Return (x, y) of the center of cell containing provided text 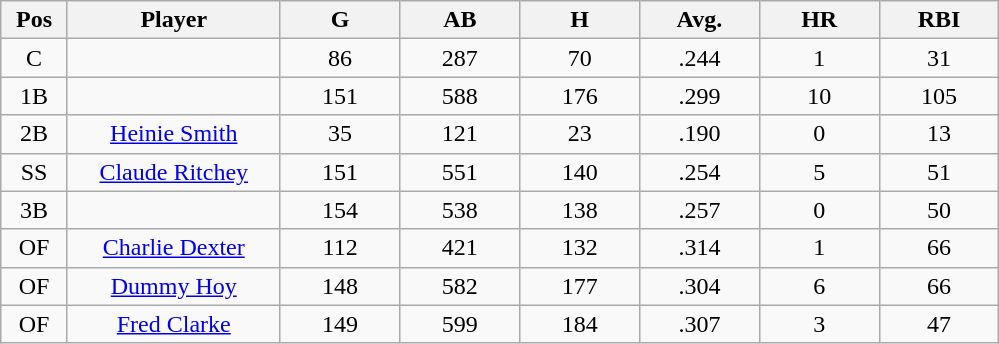
582 (460, 286)
35 (340, 134)
Heinie Smith (174, 134)
C (34, 58)
1B (34, 96)
H (580, 20)
538 (460, 210)
551 (460, 172)
Player (174, 20)
70 (580, 58)
23 (580, 134)
Pos (34, 20)
421 (460, 248)
51 (939, 172)
31 (939, 58)
Claude Ritchey (174, 172)
Charlie Dexter (174, 248)
.257 (700, 210)
3B (34, 210)
50 (939, 210)
.307 (700, 324)
287 (460, 58)
Dummy Hoy (174, 286)
13 (939, 134)
149 (340, 324)
138 (580, 210)
.314 (700, 248)
2B (34, 134)
86 (340, 58)
588 (460, 96)
132 (580, 248)
Avg. (700, 20)
5 (819, 172)
154 (340, 210)
.304 (700, 286)
140 (580, 172)
AB (460, 20)
Fred Clarke (174, 324)
RBI (939, 20)
105 (939, 96)
184 (580, 324)
.190 (700, 134)
121 (460, 134)
SS (34, 172)
148 (340, 286)
10 (819, 96)
.299 (700, 96)
.254 (700, 172)
.244 (700, 58)
6 (819, 286)
177 (580, 286)
112 (340, 248)
176 (580, 96)
3 (819, 324)
599 (460, 324)
47 (939, 324)
G (340, 20)
HR (819, 20)
